Return the [x, y] coordinate for the center point of the cell that contains the specified text.  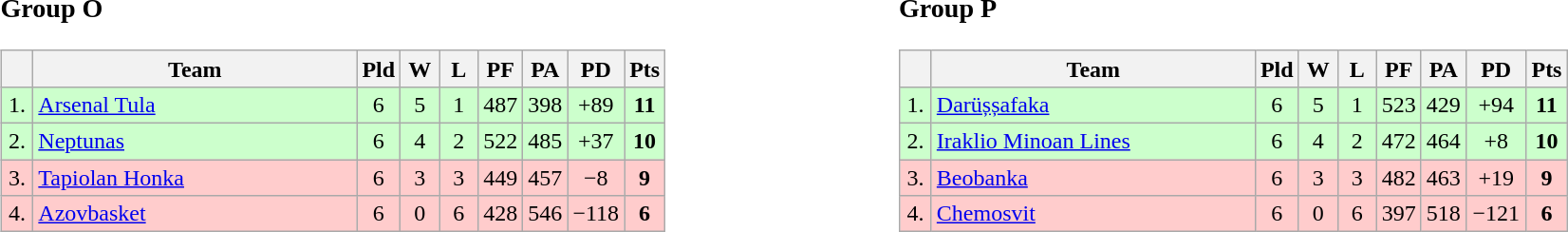
523 [1399, 105]
Beobanka [1093, 178]
+8 [1496, 142]
+19 [1496, 178]
Darüșșafaka [1093, 105]
+37 [596, 142]
485 [545, 142]
518 [1443, 214]
Neptunas [196, 142]
429 [1443, 105]
487 [501, 105]
−8 [596, 178]
Chemosvit [1093, 214]
428 [501, 214]
464 [1443, 142]
+89 [596, 105]
463 [1443, 178]
Iraklio Minoan Lines [1093, 142]
398 [545, 105]
−118 [596, 214]
472 [1399, 142]
482 [1399, 178]
Arsenal Tula [196, 105]
Tapiolan Honka [196, 178]
Azovbasket [196, 214]
−121 [1496, 214]
546 [545, 214]
457 [545, 178]
522 [501, 142]
397 [1399, 214]
+94 [1496, 105]
449 [501, 178]
